Provide the (X, Y) coordinate of the cell's center where the given text is located.  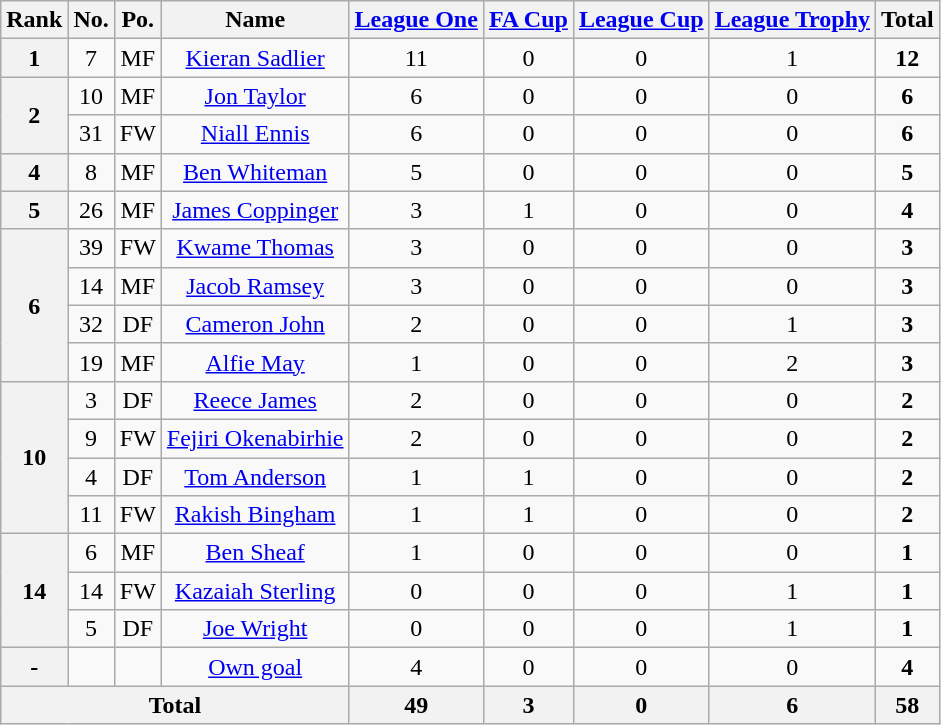
26 (91, 210)
Po. (138, 20)
19 (91, 362)
Jon Taylor (255, 96)
Kwame Thomas (255, 248)
James Coppinger (255, 210)
31 (91, 134)
9 (91, 438)
Niall Ennis (255, 134)
Alfie May (255, 362)
32 (91, 324)
FA Cup (528, 20)
League Trophy (792, 20)
8 (91, 172)
Ben Whiteman (255, 172)
12 (908, 58)
Reece James (255, 400)
Jacob Ramsey (255, 286)
Cameron John (255, 324)
Joe Wright (255, 629)
Rank (34, 20)
Tom Anderson (255, 477)
39 (91, 248)
League One (416, 20)
Kieran Sadlier (255, 58)
Ben Sheaf (255, 553)
No. (91, 20)
Fejiri Okenabirhie (255, 438)
- (34, 667)
Name (255, 20)
Rakish Bingham (255, 515)
7 (91, 58)
League Cup (641, 20)
49 (416, 705)
Own goal (255, 667)
58 (908, 705)
Kazaiah Sterling (255, 591)
